Search for the cell housing the specified text and yield its [x, y] center coordinate. 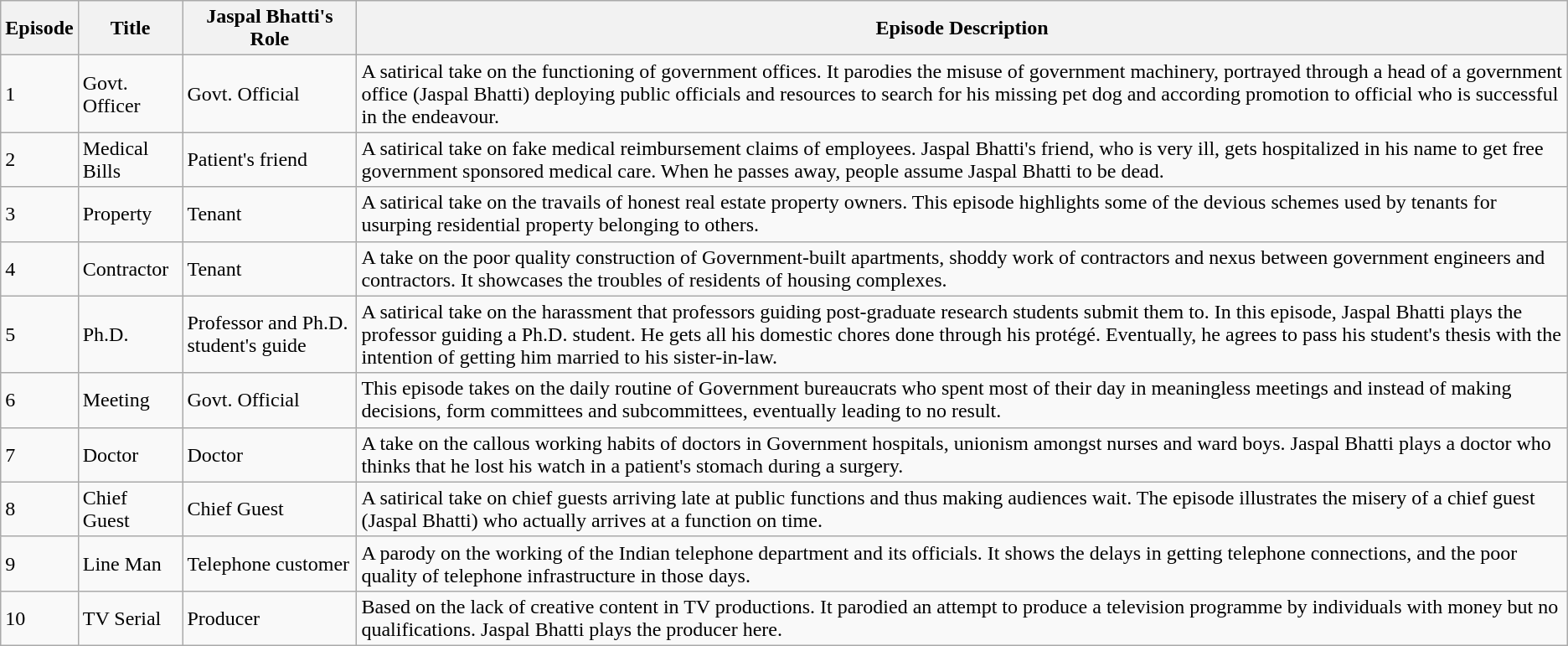
Episode Description [962, 28]
TV Serial [131, 618]
Medical Bills [131, 159]
Patient's friend [270, 159]
1 [39, 94]
2 [39, 159]
Telephone customer [270, 563]
6 [39, 401]
Jaspal Bhatti's Role [270, 28]
Govt. Officer [131, 94]
8 [39, 509]
Producer [270, 618]
5 [39, 334]
Property [131, 214]
Episode [39, 28]
10 [39, 618]
3 [39, 214]
7 [39, 454]
Meeting [131, 401]
Ph.D. [131, 334]
4 [39, 268]
Line Man [131, 563]
9 [39, 563]
Professor and Ph.D. student's guide [270, 334]
Title [131, 28]
Contractor [131, 268]
